Extract the [x, y] coordinate from the center of the cell holding the provided text.  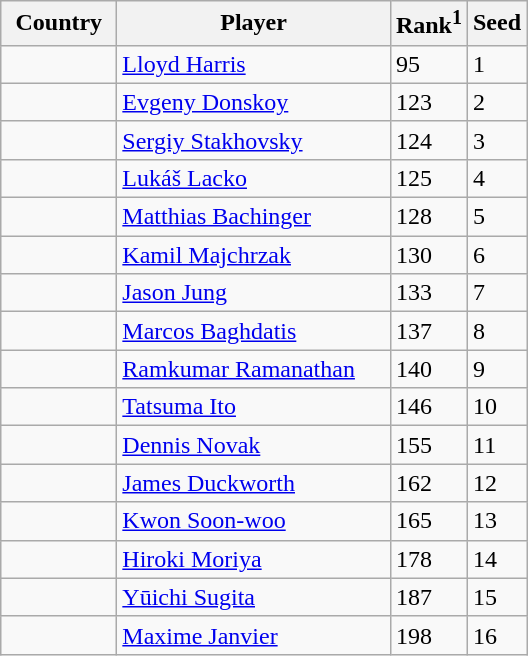
Ramkumar Ramanathan [254, 369]
133 [428, 293]
Jason Jung [254, 293]
Player [254, 24]
Maxime Janvier [254, 635]
Lukáš Lacko [254, 178]
16 [496, 635]
Dennis Novak [254, 445]
Marcos Baghdatis [254, 331]
Lloyd Harris [254, 64]
187 [428, 597]
1 [496, 64]
124 [428, 140]
3 [496, 140]
4 [496, 178]
Rank1 [428, 24]
Kamil Majchrzak [254, 255]
Tatsuma Ito [254, 407]
5 [496, 217]
Seed [496, 24]
146 [428, 407]
Yūichi Sugita [254, 597]
10 [496, 407]
15 [496, 597]
Matthias Bachinger [254, 217]
8 [496, 331]
165 [428, 521]
7 [496, 293]
198 [428, 635]
137 [428, 331]
12 [496, 483]
155 [428, 445]
14 [496, 559]
9 [496, 369]
130 [428, 255]
13 [496, 521]
123 [428, 102]
178 [428, 559]
Evgeny Donskoy [254, 102]
Country [59, 24]
James Duckworth [254, 483]
95 [428, 64]
11 [496, 445]
162 [428, 483]
140 [428, 369]
6 [496, 255]
Hiroki Moriya [254, 559]
2 [496, 102]
128 [428, 217]
125 [428, 178]
Kwon Soon-woo [254, 521]
Sergiy Stakhovsky [254, 140]
